Determine the (x, y) coordinate at the center of the cell enclosing the given text.  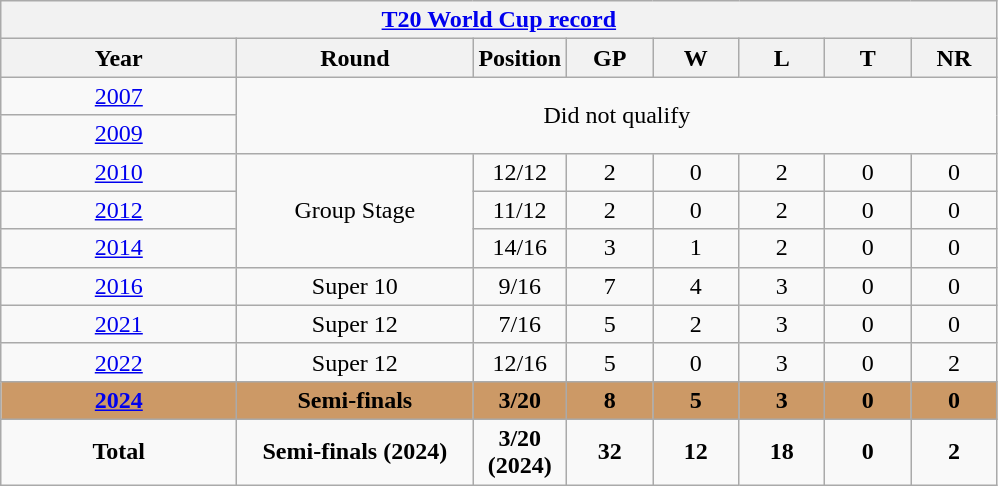
1 (696, 248)
W (696, 58)
2010 (119, 172)
2007 (119, 96)
18 (782, 452)
12/12 (520, 172)
2022 (119, 362)
4 (696, 286)
Semi-finals (355, 400)
GP (610, 58)
T (868, 58)
Total (119, 452)
8 (610, 400)
Round (355, 58)
Super 10 (355, 286)
11/12 (520, 210)
Group Stage (355, 210)
32 (610, 452)
2016 (119, 286)
3/20 (520, 400)
2012 (119, 210)
9/16 (520, 286)
12 (696, 452)
Position (520, 58)
3/20 (2024) (520, 452)
T20 World Cup record (499, 20)
Year (119, 58)
L (782, 58)
2024 (119, 400)
12/16 (520, 362)
2009 (119, 134)
7 (610, 286)
NR (954, 58)
2021 (119, 324)
7/16 (520, 324)
Semi-finals (2024) (355, 452)
14/16 (520, 248)
Did not qualify (617, 115)
2014 (119, 248)
